Provide the [x, y] coordinate of the cell's center where the given text is located.  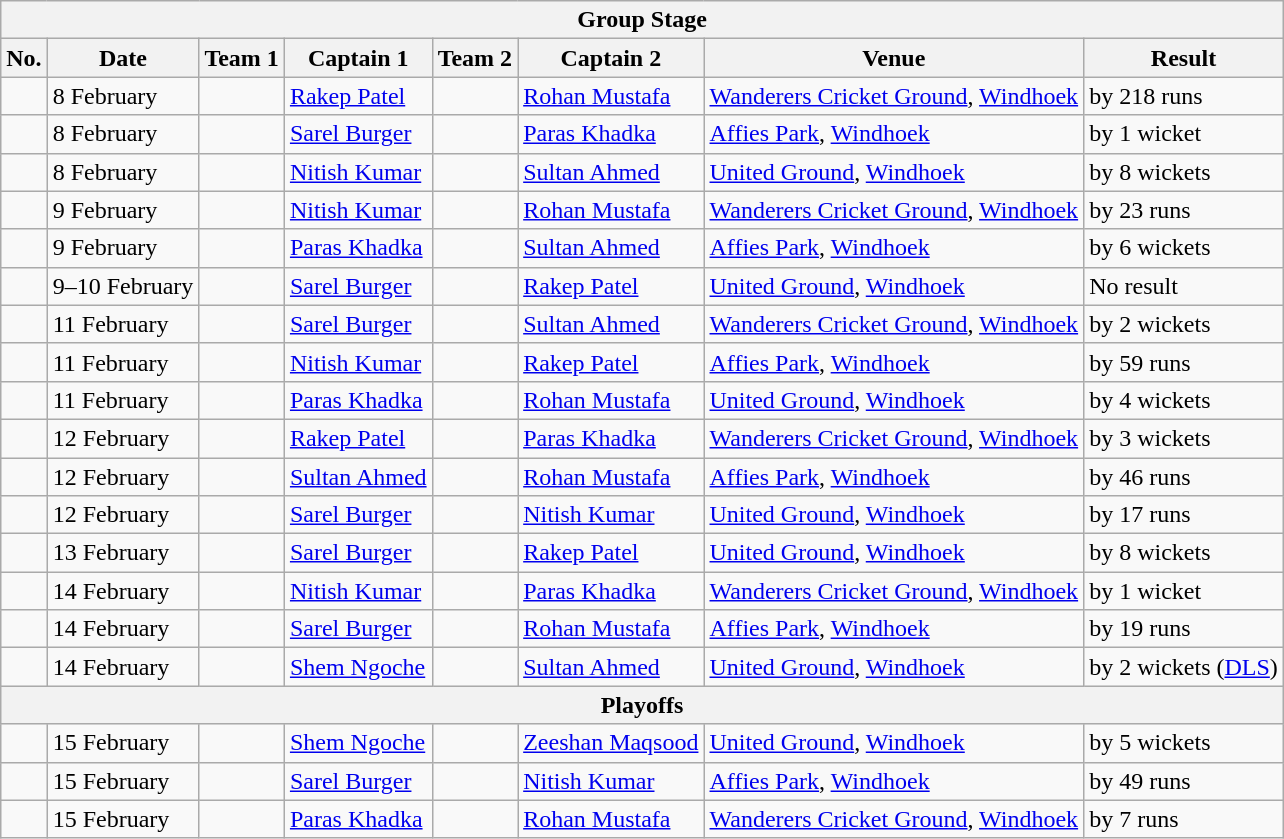
Date [123, 58]
No. [24, 58]
No result [1184, 286]
Playoffs [642, 705]
by 2 wickets [1184, 324]
by 49 runs [1184, 781]
9–10 February [123, 286]
by 17 runs [1184, 515]
by 23 runs [1184, 210]
by 2 wickets (DLS) [1184, 667]
by 4 wickets [1184, 400]
by 46 runs [1184, 477]
by 7 runs [1184, 819]
Venue [894, 58]
by 59 runs [1184, 362]
Captain 2 [611, 58]
by 5 wickets [1184, 743]
Zeeshan Maqsood [611, 743]
Team 2 [475, 58]
by 3 wickets [1184, 438]
by 6 wickets [1184, 248]
13 February [123, 553]
by 218 runs [1184, 96]
Group Stage [642, 20]
Team 1 [242, 58]
by 19 runs [1184, 629]
Result [1184, 58]
Captain 1 [358, 58]
